Output the (X, Y) coordinate of the center of the cell containing the given text.  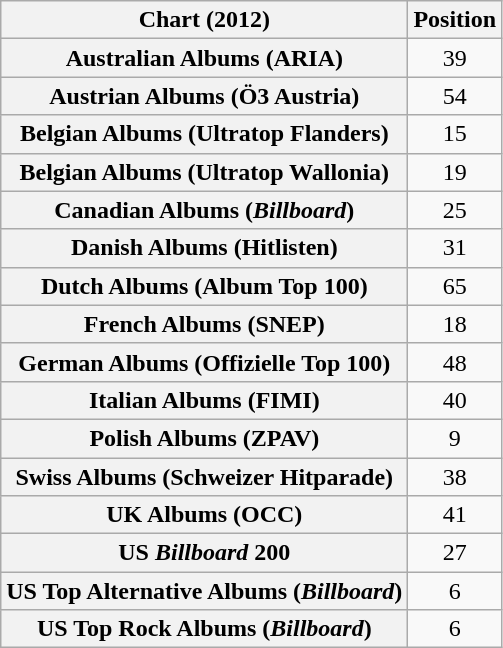
40 (455, 400)
31 (455, 248)
41 (455, 515)
Austrian Albums (Ö3 Austria) (204, 96)
54 (455, 96)
39 (455, 58)
Australian Albums (ARIA) (204, 58)
18 (455, 324)
Belgian Albums (Ultratop Wallonia) (204, 172)
Position (455, 20)
Chart (2012) (204, 20)
Danish Albums (Hitlisten) (204, 248)
US Top Alternative Albums (Billboard) (204, 591)
US Top Rock Albums (Billboard) (204, 629)
27 (455, 553)
48 (455, 362)
US Billboard 200 (204, 553)
Dutch Albums (Album Top 100) (204, 286)
15 (455, 134)
Swiss Albums (Schweizer Hitparade) (204, 477)
German Albums (Offizielle Top 100) (204, 362)
Polish Albums (ZPAV) (204, 438)
French Albums (SNEP) (204, 324)
Belgian Albums (Ultratop Flanders) (204, 134)
38 (455, 477)
9 (455, 438)
UK Albums (OCC) (204, 515)
Canadian Albums (Billboard) (204, 210)
65 (455, 286)
19 (455, 172)
25 (455, 210)
Italian Albums (FIMI) (204, 400)
